Search for the cell housing the specified text and yield its (x, y) center coordinate. 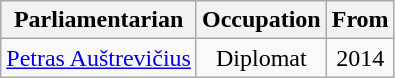
Parliamentarian (99, 20)
Diplomat (261, 58)
From (360, 20)
Occupation (261, 20)
Petras Auštrevičius (99, 58)
2014 (360, 58)
